Extract the [X, Y] coordinate from the center of the cell holding the provided text.  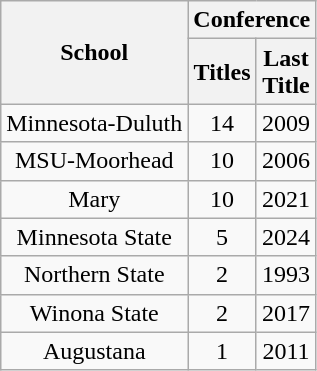
1993 [286, 275]
2021 [286, 199]
2009 [286, 123]
Winona State [94, 313]
Conference [252, 20]
Northern State [94, 275]
Titles [222, 72]
School [94, 52]
2006 [286, 161]
2011 [286, 351]
LastTitle [286, 72]
2017 [286, 313]
Mary [94, 199]
14 [222, 123]
Augustana [94, 351]
Minnesota State [94, 237]
Minnesota-Duluth [94, 123]
MSU-Moorhead [94, 161]
2024 [286, 237]
5 [222, 237]
1 [222, 351]
